Search for the cell housing the specified text and yield its [x, y] center coordinate. 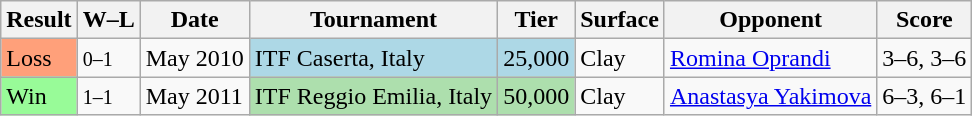
Loss [39, 58]
ITF Reggio Emilia, Italy [373, 96]
0–1 [108, 58]
Win [39, 96]
Anastasya Yakimova [770, 96]
Tournament [373, 20]
May 2011 [194, 96]
3–6, 3–6 [924, 58]
50,000 [536, 96]
ITF Caserta, Italy [373, 58]
May 2010 [194, 58]
Surface [620, 20]
25,000 [536, 58]
Score [924, 20]
Romina Oprandi [770, 58]
Result [39, 20]
Opponent [770, 20]
Date [194, 20]
1–1 [108, 96]
Tier [536, 20]
W–L [108, 20]
6–3, 6–1 [924, 96]
